Locate the cell with the specified text and output its [x, y] center coordinate. 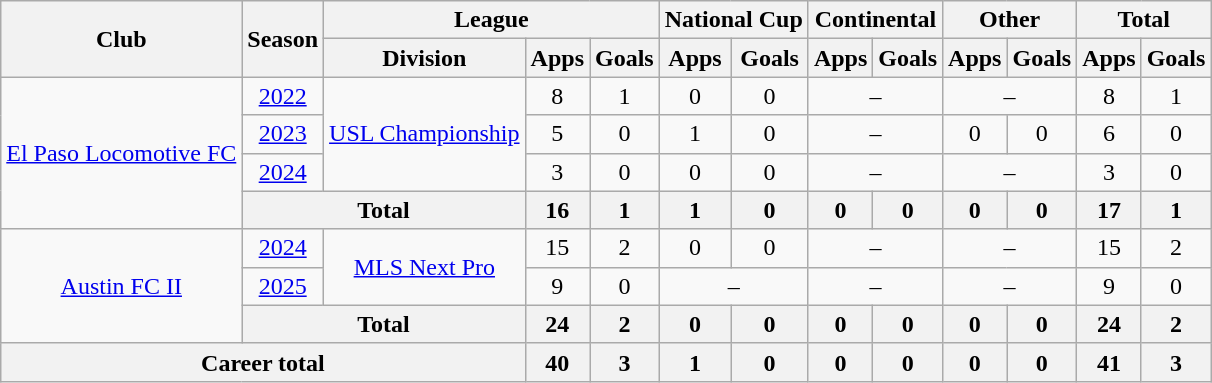
40 [557, 362]
Austin FC II [122, 286]
League [492, 20]
5 [557, 134]
MLS Next Pro [425, 267]
El Paso Locomotive FC [122, 153]
6 [1109, 134]
Season [283, 39]
Continental [875, 20]
16 [557, 210]
Division [425, 58]
USL Championship [425, 134]
41 [1109, 362]
National Cup [734, 20]
17 [1109, 210]
Career total [263, 362]
2022 [283, 96]
Club [122, 39]
2023 [283, 134]
2025 [283, 286]
Other [1010, 20]
